Scan for the cell matching the given text and deliver its [x, y] coordinate at center. 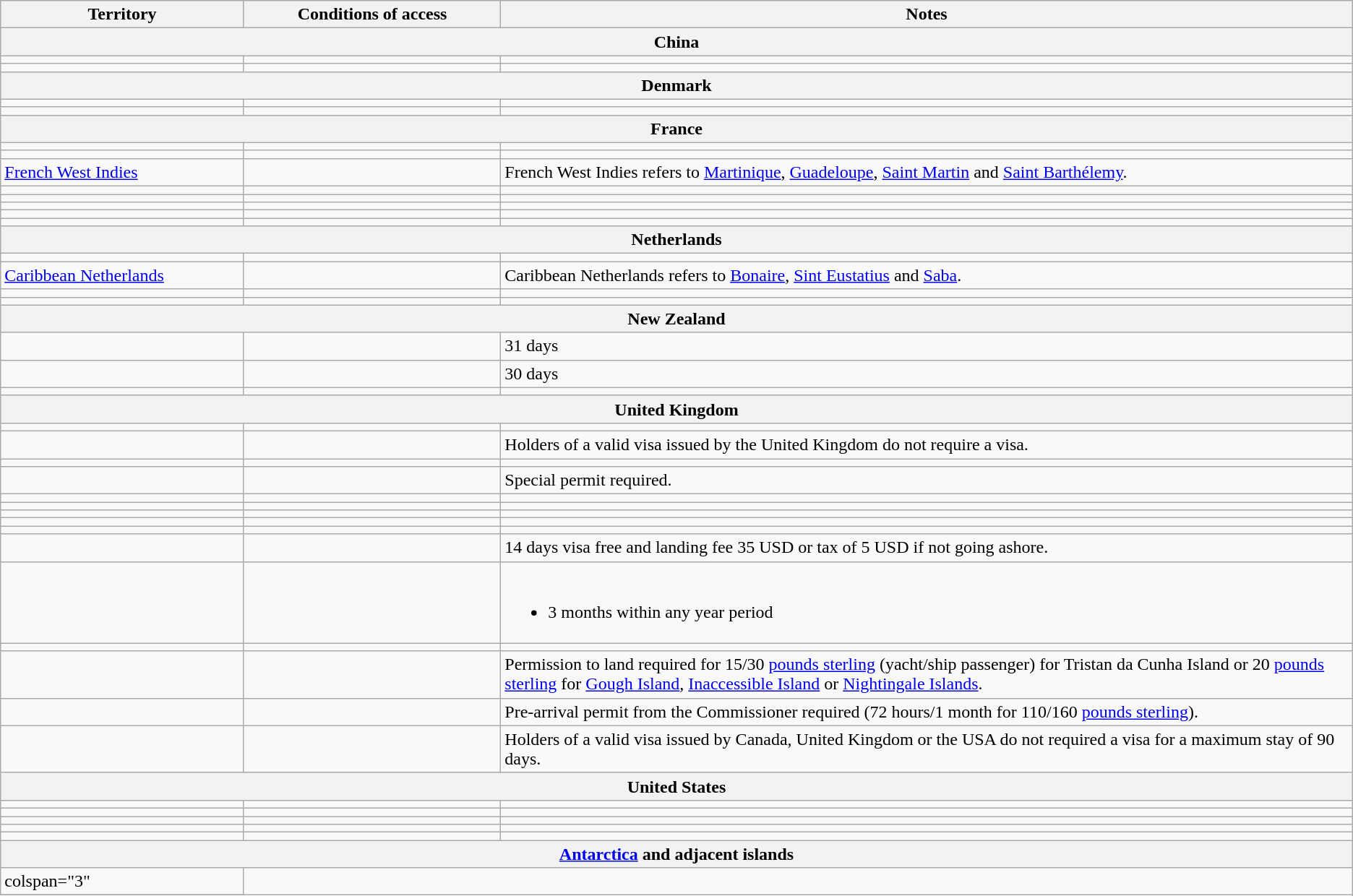
New Zealand [676, 319]
3 months within any year period [927, 603]
colspan="3" [123, 882]
Antarctica and adjacent islands [676, 854]
Special permit required. [927, 481]
Denmark [676, 85]
Territory [123, 14]
French West Indies [123, 172]
United Kingdom [676, 409]
United States [676, 786]
French West Indies refers to Martinique, Guadeloupe, Saint Martin and Saint Barthélemy. [927, 172]
Holders of a valid visa issued by Canada, United Kingdom or the USA do not required a visa for a maximum stay of 90 days. [927, 749]
30 days [927, 374]
Pre-arrival permit from the Commissioner required (72 hours/1 month for 110/160 pounds sterling). [927, 712]
Netherlands [676, 240]
China [676, 42]
Caribbean Netherlands [123, 275]
France [676, 129]
Caribbean Netherlands refers to Bonaire, Sint Eustatius and Saba. [927, 275]
Notes [927, 14]
Conditions of access [371, 14]
Holders of a valid visa issued by the United Kingdom do not require a visa. [927, 444]
14 days visa free and landing fee 35 USD or tax of 5 USD if not going ashore. [927, 548]
31 days [927, 346]
